Pinpoint the cell where the given text exists, returning its [x, y] midpoint coordinate. 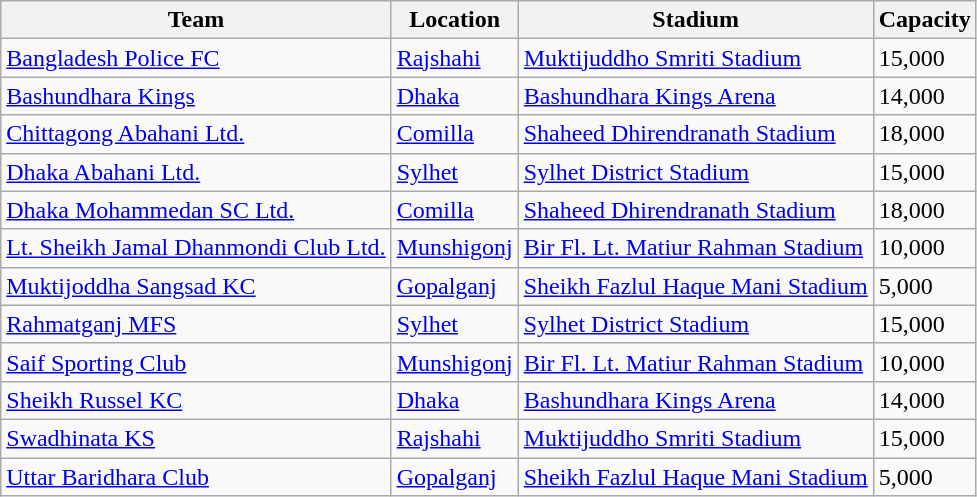
Sheikh Russel KC [196, 400]
Chittagong Abahani Ltd. [196, 134]
Swadhinata KS [196, 438]
Saif Sporting Club [196, 362]
Muktijoddha Sangsad KC [196, 286]
Uttar Baridhara Club [196, 477]
Lt. Sheikh Jamal Dhanmondi Club Ltd. [196, 248]
Dhaka Abahani Ltd. [196, 172]
Rahmatganj MFS [196, 324]
Location [454, 20]
Bangladesh Police FC [196, 58]
Bashundhara Kings [196, 96]
Team [196, 20]
Dhaka Mohammedan SC Ltd. [196, 210]
Capacity [924, 20]
Stadium [696, 20]
